Locate the cell with the specified text and output its (x, y) center coordinate. 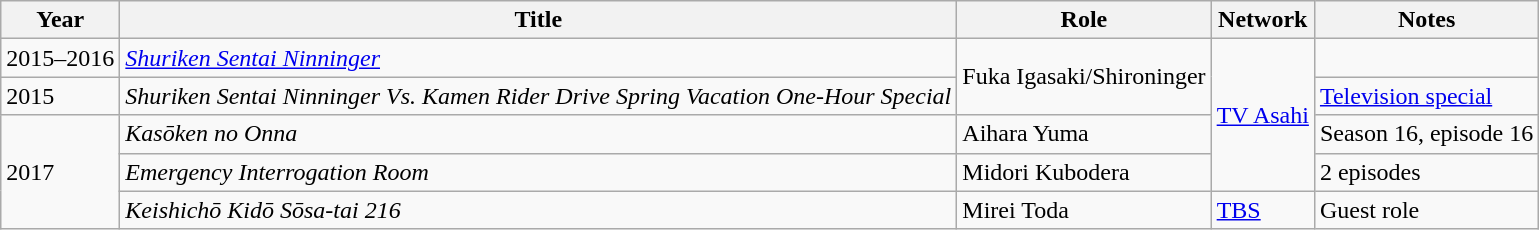
Aihara Yuma (1084, 134)
2 episodes (1426, 172)
Midori Kubodera (1084, 172)
TBS (1262, 210)
Network (1262, 20)
Season 16, episode 16 (1426, 134)
TV Asahi (1262, 115)
Year (60, 20)
Mirei Toda (1084, 210)
Shuriken Sentai Ninninger (538, 58)
Kasōken no Onna (538, 134)
Role (1084, 20)
Keishichō Kidō Sōsa-tai 216 (538, 210)
Fuka Igasaki/Shironinger (1084, 77)
Notes (1426, 20)
Guest role (1426, 210)
2015 (60, 96)
2017 (60, 172)
Television special (1426, 96)
Shuriken Sentai Ninninger Vs. Kamen Rider Drive Spring Vacation One-Hour Special (538, 96)
Emergency Interrogation Room (538, 172)
2015–2016 (60, 58)
Title (538, 20)
